Output the [X, Y] coordinate of the center of the cell containing the given text.  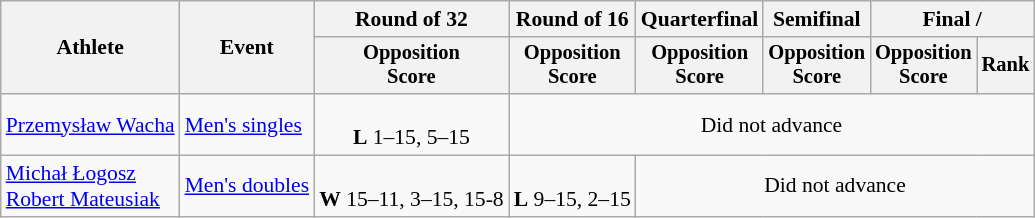
Men's singles [248, 124]
Rank [1006, 66]
Athlete [90, 48]
Men's doubles [248, 186]
Przemysław Wacha [90, 124]
Round of 16 [572, 19]
Semifinal [816, 19]
L 1–15, 5–15 [412, 124]
L 9–15, 2–15 [572, 186]
Final / [952, 19]
Event [248, 48]
Michał ŁogoszRobert Mateusiak [90, 186]
W 15–11, 3–15, 15-8 [412, 186]
Round of 32 [412, 19]
Quarterfinal [700, 19]
